Provide the (x, y) coordinate of the cell's center where the given text is located.  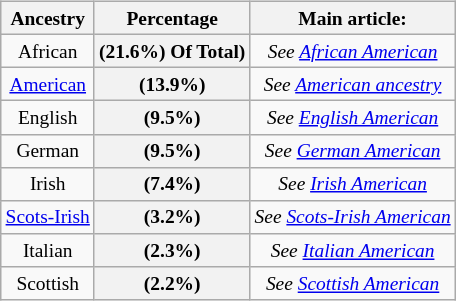
See Italian American (352, 250)
See American ancestry (352, 84)
English (48, 118)
German (48, 150)
Irish (48, 184)
See Scots-Irish American (352, 218)
See English American (352, 118)
African (48, 50)
(2.2%) (172, 284)
(2.3%) (172, 250)
(3.2%) (172, 218)
American (48, 84)
(13.9%) (172, 84)
See African American (352, 50)
Percentage (172, 18)
Scots-Irish (48, 218)
Ancestry (48, 18)
See German American (352, 150)
(21.6%) Of Total) (172, 50)
Main article: (352, 18)
Italian (48, 250)
See Irish American (352, 184)
Scottish (48, 284)
See Scottish American (352, 284)
(7.4%) (172, 184)
